Return (x, y) of the center of cell containing provided text 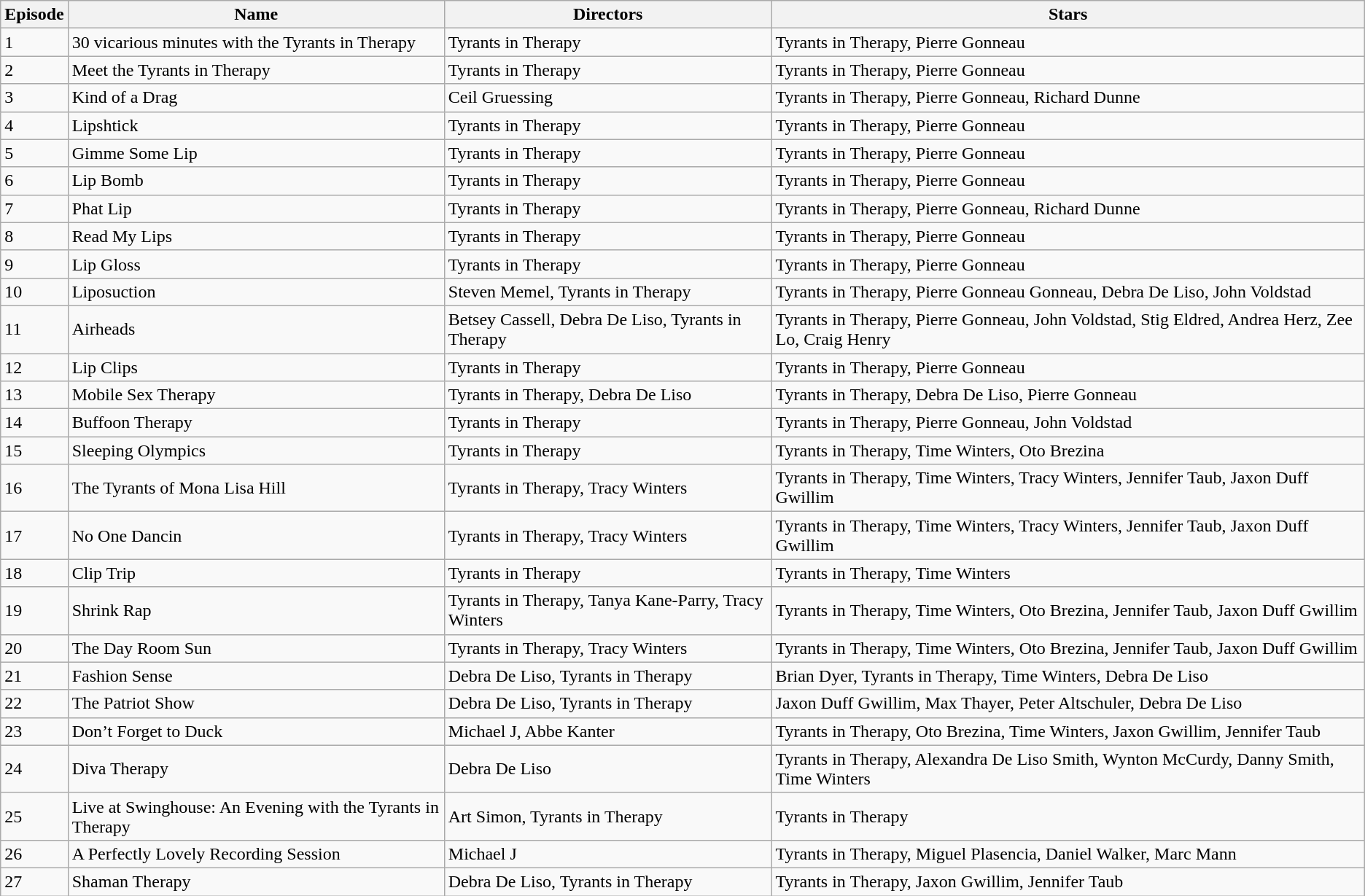
2 (34, 70)
Betsey Cassell, Debra De Liso, Tyrants in Therapy (608, 330)
Tyrants in Therapy, Alexandra De Liso Smith, Wynton McCurdy, Danny Smith, Time Winters (1067, 768)
13 (34, 395)
The Tyrants of Mona Lisa Hill (256, 488)
Art Simon, Tyrants in Therapy (608, 817)
A Perfectly Lovely Recording Session (256, 854)
Tyrants in Therapy, Miguel Plasencia, Daniel Walker, Marc Mann (1067, 854)
1 (34, 42)
16 (34, 488)
5 (34, 153)
15 (34, 451)
Stars (1067, 15)
25 (34, 817)
Ceil Gruessing (608, 98)
Tyrants in Therapy, Jaxon Gwillim, Jennifer Taub (1067, 881)
Lip Clips (256, 367)
Liposuction (256, 292)
20 (34, 648)
Directors (608, 15)
Buffoon Therapy (256, 423)
Shaman Therapy (256, 881)
Lip Bomb (256, 181)
Don’t Forget to Duck (256, 731)
Name (256, 15)
Sleeping Olympics (256, 451)
Michael J (608, 854)
Jaxon Duff Gwillim, Max Thayer, Peter Altschuler, Debra De Liso (1067, 704)
Clip Trip (256, 573)
Steven Memel, Tyrants in Therapy (608, 292)
Tyrants in Therapy, Time Winters (1067, 573)
Tyrants in Therapy, Debra De Liso (608, 395)
Meet the Tyrants in Therapy (256, 70)
Fashion Sense (256, 676)
12 (34, 367)
Lipshtick (256, 125)
Tyrants in Therapy, Pierre Gonneau, John Voldstad, Stig Eldred, Andrea Herz, Zee Lo, Craig Henry (1067, 330)
Episode (34, 15)
Phat Lip (256, 209)
No One Dancin (256, 535)
Tyrants in Therapy, Time Winters, Oto Brezina (1067, 451)
17 (34, 535)
Debra De Liso (608, 768)
Michael J, Abbe Kanter (608, 731)
30 vicarious minutes with the Tyrants in Therapy (256, 42)
24 (34, 768)
Gimme Some Lip (256, 153)
7 (34, 209)
4 (34, 125)
23 (34, 731)
3 (34, 98)
Shrink Rap (256, 611)
Tyrants in Therapy, Pierre Gonneau, John Voldstad (1067, 423)
21 (34, 676)
Lip Gloss (256, 264)
9 (34, 264)
14 (34, 423)
18 (34, 573)
8 (34, 236)
Tyrants in Therapy, Tanya Kane-Parry, Tracy Winters (608, 611)
19 (34, 611)
Brian Dyer, Tyrants in Therapy, Time Winters, Debra De Liso (1067, 676)
Kind of a Drag (256, 98)
Mobile Sex Therapy (256, 395)
10 (34, 292)
11 (34, 330)
Diva Therapy (256, 768)
26 (34, 854)
The Patriot Show (256, 704)
Tyrants in Therapy, Debra De Liso, Pierre Gonneau (1067, 395)
27 (34, 881)
Read My Lips (256, 236)
22 (34, 704)
6 (34, 181)
The Day Room Sun (256, 648)
Live at Swinghouse: An Evening with the Tyrants in Therapy (256, 817)
Airheads (256, 330)
Tyrants in Therapy, Pierre Gonneau Gonneau, Debra De Liso, John Voldstad (1067, 292)
Tyrants in Therapy, Oto Brezina, Time Winters, Jaxon Gwillim, Jennifer Taub (1067, 731)
